Output the (x, y) coordinate of the center of the cell containing the given text.  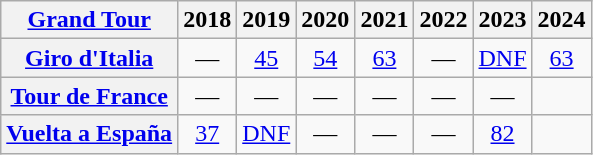
2018 (208, 20)
45 (266, 58)
37 (208, 134)
Tour de France (90, 96)
54 (326, 58)
2021 (384, 20)
Giro d'Italia (90, 58)
2024 (562, 20)
2023 (502, 20)
Grand Tour (90, 20)
2019 (266, 20)
82 (502, 134)
2020 (326, 20)
2022 (444, 20)
Vuelta a España (90, 134)
